Return the (x, y) coordinate for the center point of the cell that contains the specified text.  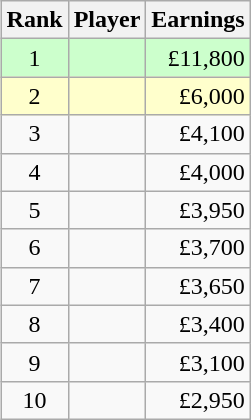
6 (34, 248)
8 (34, 324)
Rank (34, 20)
£11,800 (198, 58)
10 (34, 400)
3 (34, 134)
1 (34, 58)
£3,100 (198, 362)
5 (34, 210)
£4,000 (198, 172)
£2,950 (198, 400)
£3,950 (198, 210)
£3,650 (198, 286)
7 (34, 286)
Earnings (198, 20)
£4,100 (198, 134)
£6,000 (198, 96)
4 (34, 172)
2 (34, 96)
Player (107, 20)
9 (34, 362)
£3,400 (198, 324)
£3,700 (198, 248)
